For the text-containing cell, return its midpoint in (x, y) coordinate format. 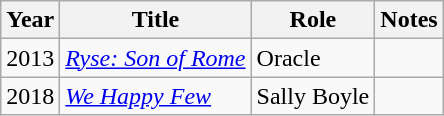
2018 (30, 96)
Year (30, 20)
Role (313, 20)
Ryse: Son of Rome (156, 58)
Sally Boyle (313, 96)
We Happy Few (156, 96)
2013 (30, 58)
Oracle (313, 58)
Notes (409, 20)
Title (156, 20)
